Identify which cell holds the provided text, then report its (x, y) central coordinate. 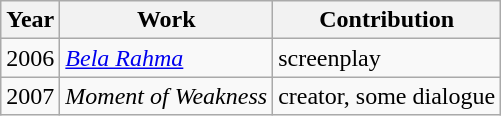
2006 (30, 58)
Year (30, 20)
Bela Rahma (166, 58)
Work (166, 20)
screenplay (387, 58)
2007 (30, 96)
Contribution (387, 20)
creator, some dialogue (387, 96)
Moment of Weakness (166, 96)
